From the cell containing the given text, extract its center point as [X, Y] coordinate. 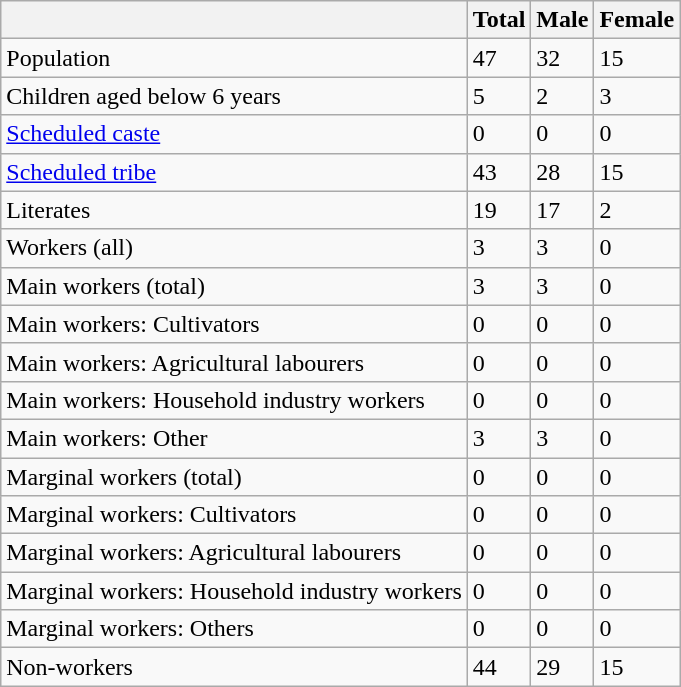
Main workers: Cultivators [234, 324]
Scheduled caste [234, 134]
Children aged below 6 years [234, 96]
Main workers: Other [234, 438]
29 [562, 667]
Male [562, 20]
32 [562, 58]
Marginal workers: Agricultural labourers [234, 553]
Main workers: Household industry workers [234, 400]
Literates [234, 210]
5 [499, 96]
Main workers (total) [234, 286]
Non-workers [234, 667]
47 [499, 58]
Marginal workers: Household industry workers [234, 591]
17 [562, 210]
Marginal workers: Cultivators [234, 515]
Marginal workers: Others [234, 629]
28 [562, 172]
Workers (all) [234, 248]
Scheduled tribe [234, 172]
43 [499, 172]
19 [499, 210]
Marginal workers (total) [234, 477]
44 [499, 667]
Female [637, 20]
Total [499, 20]
Population [234, 58]
Main workers: Agricultural labourers [234, 362]
